For the text-containing cell, return its midpoint in (x, y) coordinate format. 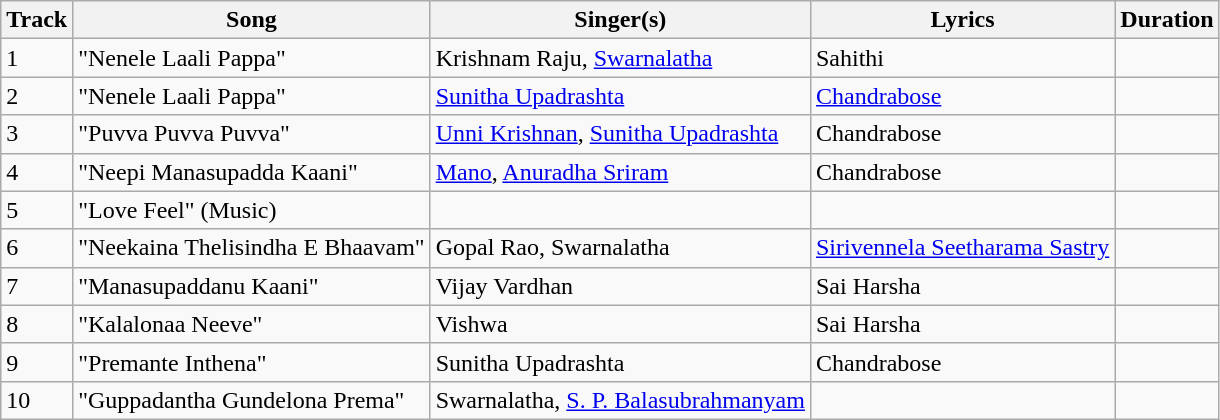
Duration (1167, 20)
"Kalalonaa Neeve" (252, 324)
Lyrics (962, 20)
"Neekaina Thelisindha E Bhaavam" (252, 248)
Gopal Rao, Swarnalatha (620, 248)
7 (37, 286)
"Neepi Manasupadda Kaani" (252, 172)
5 (37, 210)
"Puvva Puvva Puvva" (252, 134)
4 (37, 172)
Unni Krishnan, Sunitha Upadrashta (620, 134)
8 (37, 324)
Vishwa (620, 324)
Sirivennela Seetharama Sastry (962, 248)
"Love Feel" (Music) (252, 210)
3 (37, 134)
Track (37, 20)
"Manasupaddanu Kaani" (252, 286)
Song (252, 20)
Vijay Vardhan (620, 286)
9 (37, 362)
6 (37, 248)
Krishnam Raju, Swarnalatha (620, 58)
Sahithi (962, 58)
Singer(s) (620, 20)
2 (37, 96)
"Guppadantha Gundelona Prema" (252, 400)
1 (37, 58)
10 (37, 400)
"Premante Inthena" (252, 362)
Swarnalatha, S. P. Balasubrahmanyam (620, 400)
Mano, Anuradha Sriram (620, 172)
